Locate the cell with the specified text and output its (X, Y) center coordinate. 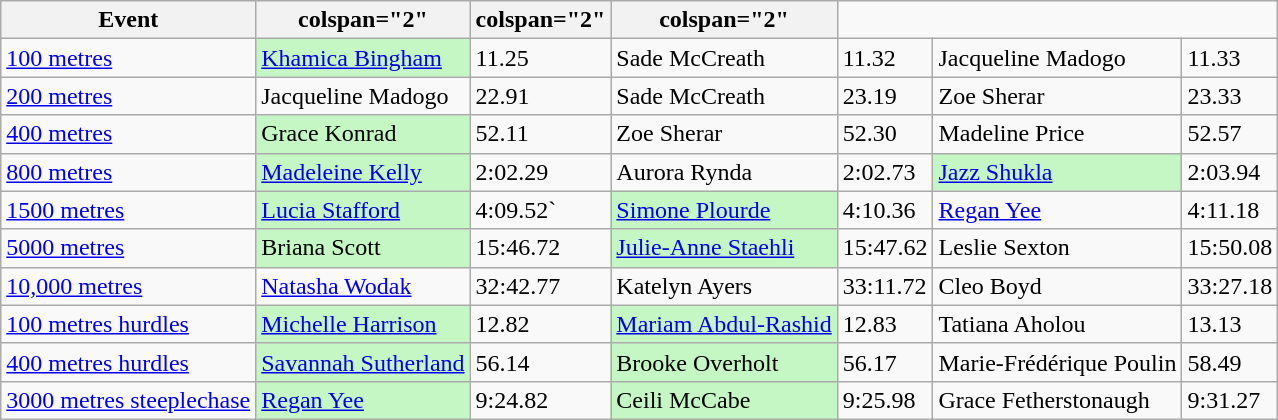
9:25.98 (885, 400)
58.49 (1230, 362)
400 metres (128, 134)
15:47.62 (885, 248)
11.32 (885, 58)
12.82 (540, 324)
100 metres hurdles (128, 324)
Madeleine Kelly (363, 172)
Khamica Bingham (363, 58)
56.17 (885, 362)
52.11 (540, 134)
11.33 (1230, 58)
13.13 (1230, 324)
4:11.18 (1230, 210)
33:27.18 (1230, 286)
5000 metres (128, 248)
Cleo Boyd (1058, 286)
23.33 (1230, 96)
Briana Scott (363, 248)
23.19 (885, 96)
Michelle Harrison (363, 324)
2:02.29 (540, 172)
Brooke Overholt (724, 362)
4:10.36 (885, 210)
2:03.94 (1230, 172)
33:11.72 (885, 286)
Mariam Abdul-Rashid (724, 324)
15:46.72 (540, 248)
56.14 (540, 362)
Tatiana Aholou (1058, 324)
Aurora Rynda (724, 172)
12.83 (885, 324)
10,000 metres (128, 286)
4:09.52` (540, 210)
2:02.73 (885, 172)
52.30 (885, 134)
800 metres (128, 172)
Jazz Shukla (1058, 172)
22.91 (540, 96)
Grace Konrad (363, 134)
100 metres (128, 58)
32:42.77 (540, 286)
Natasha Wodak (363, 286)
1500 metres (128, 210)
9:31.27 (1230, 400)
Madeline Price (1058, 134)
Leslie Sexton (1058, 248)
11.25 (540, 58)
9:24.82 (540, 400)
15:50.08 (1230, 248)
52.57 (1230, 134)
3000 metres steeplechase (128, 400)
Julie-Anne Staehli (724, 248)
Marie-Frédérique Poulin (1058, 362)
Savannah Sutherland (363, 362)
Ceili McCabe (724, 400)
400 metres hurdles (128, 362)
200 metres (128, 96)
Event (128, 20)
Lucia Stafford (363, 210)
Katelyn Ayers (724, 286)
Simone Plourde (724, 210)
Grace Fetherstonaugh (1058, 400)
